Provide the (X, Y) coordinate of the cell's center where the given text is located.  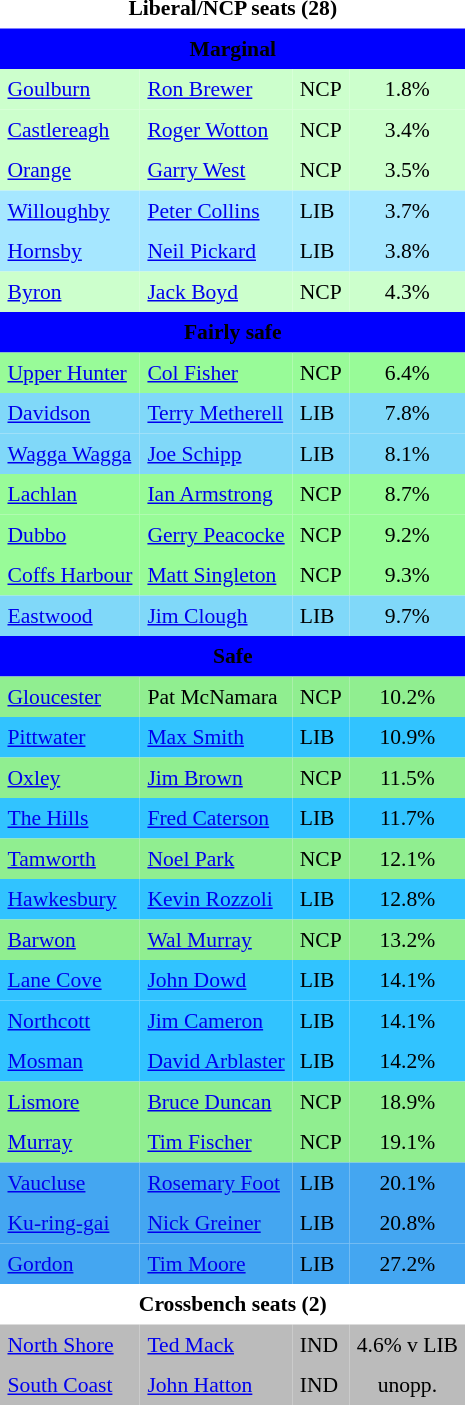
Terry Metherell (216, 413)
Wal Murray (216, 939)
9.7% (407, 615)
Kevin Rozzoli (216, 899)
Noel Park (216, 858)
unopp. (407, 1385)
9.3% (407, 575)
Jim Brown (216, 777)
Vaucluse (70, 1182)
Hornsby (70, 251)
4.3% (407, 291)
Fred Caterson (216, 818)
Joe Schipp (216, 453)
John Dowd (216, 980)
Pat McNamara (216, 696)
Lane Cove (70, 980)
Ted Mack (216, 1344)
Ku-ring-gai (70, 1223)
11.5% (407, 777)
Roger Wotton (216, 129)
Byron (70, 291)
Oxley (70, 777)
Willoughby (70, 210)
10.9% (407, 737)
6.4% (407, 372)
27.2% (407, 1263)
South Coast (70, 1385)
Peter Collins (216, 210)
12.1% (407, 858)
Ian Armstrong (216, 494)
Tim Fischer (216, 1142)
8.1% (407, 453)
9.2% (407, 534)
Max Smith (216, 737)
Upper Hunter (70, 372)
Murray (70, 1142)
Davidson (70, 413)
Hawkesbury (70, 899)
20.1% (407, 1182)
Orange (70, 170)
1.8% (407, 89)
Gerry Peacocke (216, 534)
Eastwood (70, 615)
3.5% (407, 170)
14.2% (407, 1061)
Jim Clough (216, 615)
Mosman (70, 1061)
Castlereagh (70, 129)
Gordon (70, 1263)
Gloucester (70, 696)
12.8% (407, 899)
North Shore (70, 1344)
20.8% (407, 1223)
John Hatton (216, 1385)
Barwon (70, 939)
Coffs Harbour (70, 575)
Garry West (216, 170)
18.9% (407, 1101)
Bruce Duncan (216, 1101)
Matt Singleton (216, 575)
Jim Cameron (216, 1020)
3.8% (407, 251)
David Arblaster (216, 1061)
4.6% v LIB (407, 1344)
13.2% (407, 939)
Ron Brewer (216, 89)
Northcott (70, 1020)
3.7% (407, 210)
Nick Greiner (216, 1223)
Col Fisher (216, 372)
Lismore (70, 1101)
Pittwater (70, 737)
8.7% (407, 494)
Tim Moore (216, 1263)
Lachlan (70, 494)
The Hills (70, 818)
Dubbo (70, 534)
10.2% (407, 696)
3.4% (407, 129)
Wagga Wagga (70, 453)
Goulburn (70, 89)
11.7% (407, 818)
Rosemary Foot (216, 1182)
Tamworth (70, 858)
Neil Pickard (216, 251)
7.8% (407, 413)
Jack Boyd (216, 291)
19.1% (407, 1142)
